Pinpoint the cell where the given text exists, returning its (x, y) midpoint coordinate. 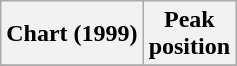
Peakposition (189, 34)
Chart (1999) (72, 34)
